Pinpoint the cell where the given text exists, returning its (X, Y) midpoint coordinate. 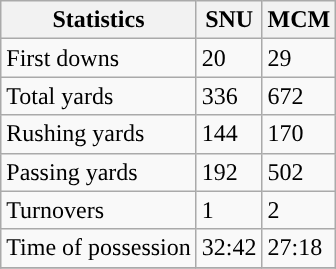
27:18 (299, 248)
MCM (299, 20)
Rushing yards (99, 134)
Passing yards (99, 172)
1 (229, 210)
29 (299, 58)
Statistics (99, 20)
32:42 (229, 248)
144 (229, 134)
First downs (99, 58)
Total yards (99, 96)
336 (229, 96)
Turnovers (99, 210)
502 (299, 172)
192 (229, 172)
20 (229, 58)
2 (299, 210)
Time of possession (99, 248)
SNU (229, 20)
672 (299, 96)
170 (299, 134)
